For the text-containing cell, return its midpoint in [X, Y] coordinate format. 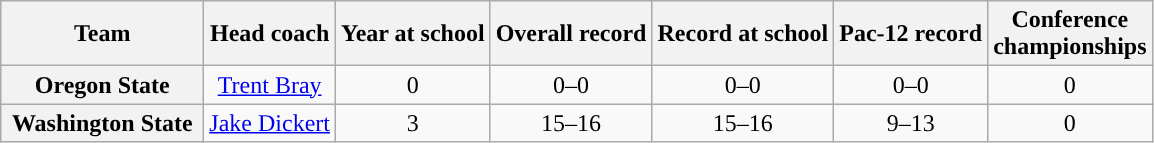
Pac-12 record [911, 34]
3 [412, 123]
Record at school [743, 34]
Trent Bray [270, 85]
Conference championships [1070, 34]
Overall record [571, 34]
Jake Dickert [270, 123]
Year at school [412, 34]
Washington State [102, 123]
Oregon State [102, 85]
Head coach [270, 34]
Team [102, 34]
9–13 [911, 123]
